Identify which cell holds the provided text, then report its [X, Y] central coordinate. 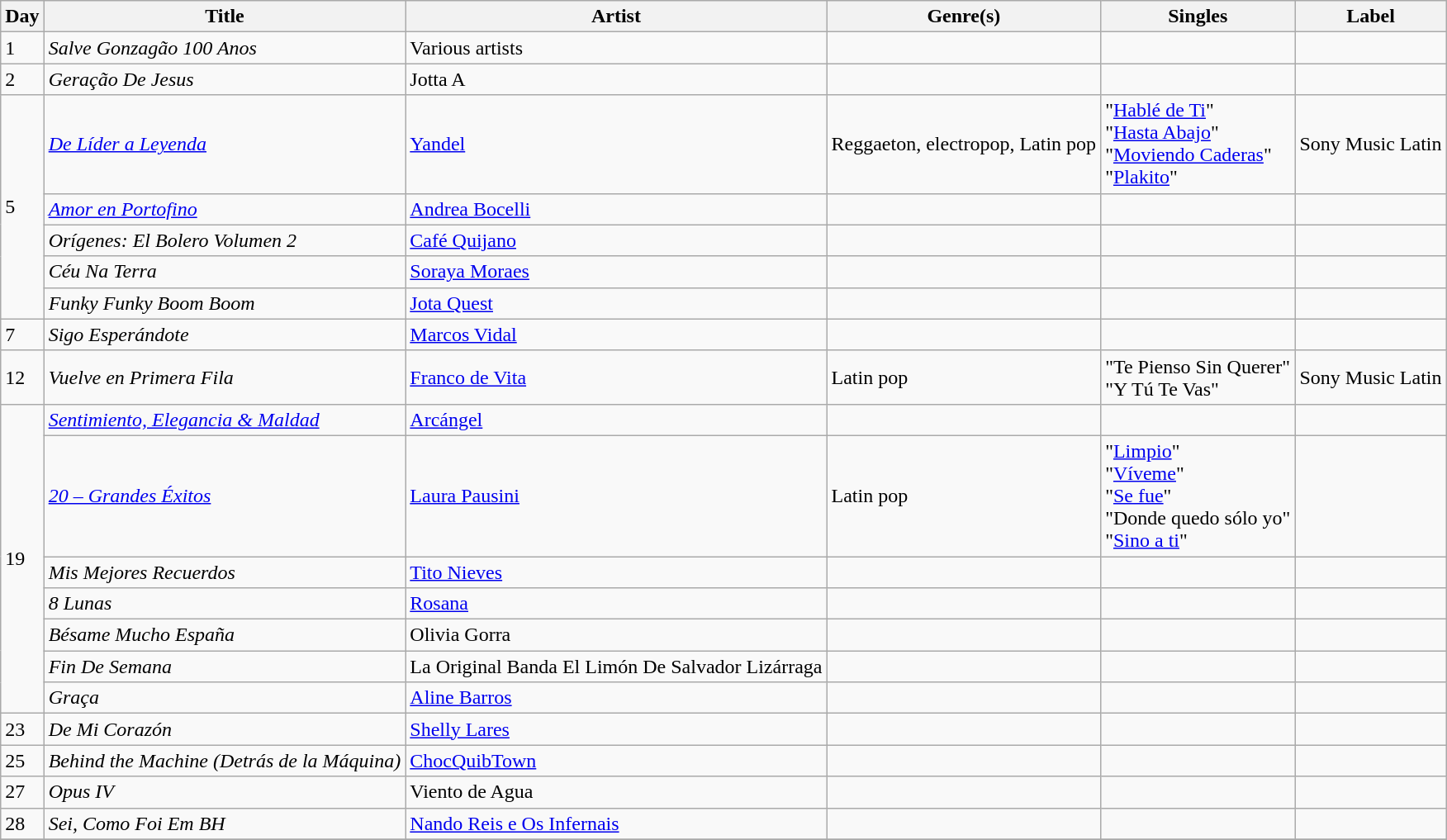
La Original Banda El Limón De Salvador Lizárraga [616, 667]
"Hablé de Ti""Hasta Abajo""Moviendo Caderas""Plakito" [1198, 144]
Mis Mejores Recuerdos [225, 572]
Title [225, 17]
Graça [225, 698]
"Limpio""Víveme""Se fue""Donde quedo sólo yo""Sino a ti" [1198, 496]
Opus IV [225, 792]
Tito Nieves [616, 572]
Sigo Esperándote [225, 335]
Shelly Lares [616, 729]
Jotta A [616, 79]
Bésame Mucho España [225, 635]
28 [22, 823]
1 [22, 48]
12 [22, 377]
Amor en Portofino [225, 209]
Geração De Jesus [225, 79]
De Mi Corazón [225, 729]
Vuelve en Primera Fila [225, 377]
5 [22, 206]
Behind the Machine (Detrás de la Máquina) [225, 761]
Café Quijano [616, 240]
Marcos Vidal [616, 335]
Genre(s) [964, 17]
Arcángel [616, 420]
27 [22, 792]
Andrea Bocelli [616, 209]
Olivia Gorra [616, 635]
Viento de Agua [616, 792]
Franco de Vita [616, 377]
Various artists [616, 48]
Nando Reis e Os Infernais [616, 823]
23 [22, 729]
Label [1371, 17]
Aline Barros [616, 698]
Laura Pausini [616, 496]
Salve Gonzagão 100 Anos [225, 48]
De Líder a Leyenda [225, 144]
Singles [1198, 17]
Day [22, 17]
Funky Funky Boom Boom [225, 303]
7 [22, 335]
Orígenes: El Bolero Volumen 2 [225, 240]
Rosana [616, 604]
Artist [616, 17]
"Te Pienso Sin Querer""Y Tú Te Vas" [1198, 377]
2 [22, 79]
Sei, Como Foi Em BH [225, 823]
ChocQuibTown [616, 761]
20 – Grandes Éxitos [225, 496]
Reggaeton, electropop, Latin pop [964, 144]
Yandel [616, 144]
Céu Na Terra [225, 272]
Fin De Semana [225, 667]
25 [22, 761]
8 Lunas [225, 604]
Soraya Moraes [616, 272]
Sentimiento, Elegancia & Maldad [225, 420]
Jota Quest [616, 303]
19 [22, 558]
